Determine the (x, y) coordinate at the center of the cell enclosing the given text.  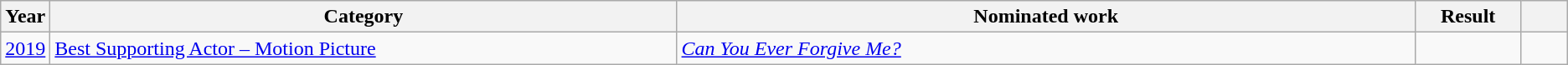
Result (1467, 17)
Best Supporting Actor – Motion Picture (364, 48)
Nominated work (1045, 17)
Category (364, 17)
2019 (25, 48)
Can You Ever Forgive Me? (1045, 48)
Year (25, 17)
